Search for the cell housing the specified text and yield its [x, y] center coordinate. 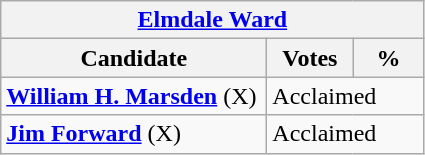
Candidate [134, 58]
Votes [310, 58]
Jim Forward (X) [134, 134]
Elmdale Ward [212, 20]
% [388, 58]
William H. Marsden (X) [134, 96]
